Search for the cell housing the specified text and yield its (x, y) center coordinate. 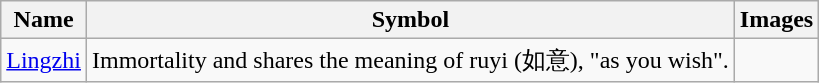
Images (776, 20)
Symbol (410, 20)
Immortality and shares the meaning of ruyi (如意), "as you wish". (410, 60)
Name (44, 20)
Lingzhi (44, 60)
